Return the [X, Y] coordinate for the center point of the cell that contains the specified text.  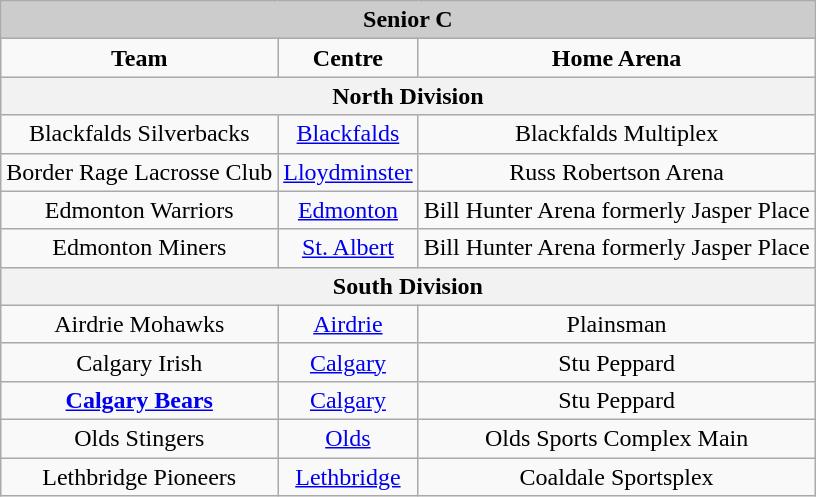
Border Rage Lacrosse Club [140, 172]
Lloydminster [348, 172]
Olds [348, 438]
Blackfalds [348, 134]
Calgary Irish [140, 362]
St. Albert [348, 248]
Olds Stingers [140, 438]
Lethbridge Pioneers [140, 477]
Centre [348, 58]
Calgary Bears [140, 400]
Lethbridge [348, 477]
Blackfalds Silverbacks [140, 134]
Olds Sports Complex Main [616, 438]
Plainsman [616, 324]
Blackfalds Multiplex [616, 134]
South Division [408, 286]
Airdrie Mohawks [140, 324]
Senior C [408, 20]
Team [140, 58]
Russ Robertson Arena [616, 172]
North Division [408, 96]
Edmonton Warriors [140, 210]
Coaldale Sportsplex [616, 477]
Edmonton Miners [140, 248]
Edmonton [348, 210]
Airdrie [348, 324]
Home Arena [616, 58]
